Output the (x, y) coordinate of the center of the cell containing the given text.  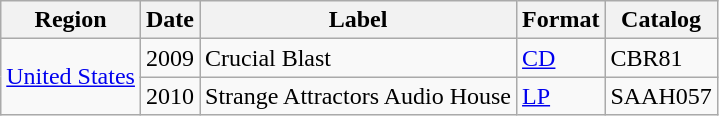
LP (561, 96)
Format (561, 20)
CBR81 (661, 58)
CD (561, 58)
Strange Attractors Audio House (358, 96)
Date (170, 20)
2010 (170, 96)
United States (71, 77)
Label (358, 20)
Crucial Blast (358, 58)
Region (71, 20)
Catalog (661, 20)
2009 (170, 58)
SAAH057 (661, 96)
